Return [X, Y] of the center of cell containing provided text 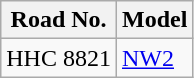
Model [154, 20]
HHC 8821 [59, 58]
Road No. [59, 20]
NW2 [154, 58]
